Capture the cell that displays the provided text and extract its (X, Y) central coordinate. 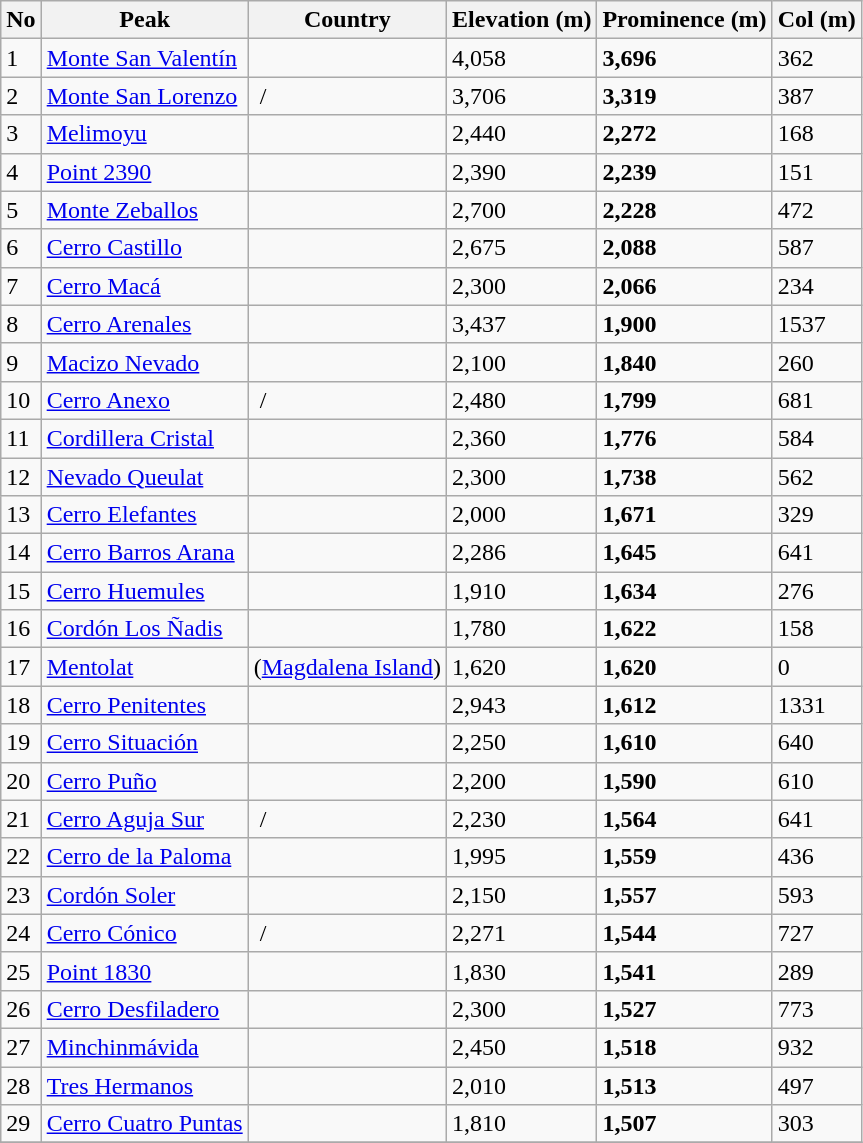
2,286 (522, 553)
2,360 (522, 438)
Cerro Huemules (144, 591)
3,319 (684, 96)
2,943 (522, 705)
5 (21, 210)
2,390 (522, 172)
Minchinmávida (144, 1047)
Monte San Valentín (144, 58)
587 (816, 248)
28 (21, 1085)
2,250 (522, 743)
2,066 (684, 286)
Cordón Soler (144, 895)
18 (21, 705)
2,228 (684, 210)
26 (21, 1009)
Cerro Anexo (144, 400)
1,645 (684, 553)
0 (816, 667)
Cerro Macá (144, 286)
Macizo Nevado (144, 362)
9 (21, 362)
1,507 (684, 1124)
Cerro Penitentes (144, 705)
24 (21, 933)
773 (816, 1009)
2,271 (522, 933)
681 (816, 400)
(Magdalena Island) (347, 667)
1,634 (684, 591)
11 (21, 438)
1,557 (684, 895)
2,480 (522, 400)
22 (21, 857)
Cerro Elefantes (144, 515)
1,622 (684, 629)
2,675 (522, 248)
3 (21, 134)
1,780 (522, 629)
362 (816, 58)
Cerro Desfiladero (144, 1009)
932 (816, 1047)
1,799 (684, 400)
Cordón Los Ñadis (144, 629)
8 (21, 324)
1,738 (684, 477)
2,088 (684, 248)
20 (21, 781)
436 (816, 857)
19 (21, 743)
562 (816, 477)
2,150 (522, 895)
Cerro Aguja Sur (144, 819)
1331 (816, 705)
16 (21, 629)
1,564 (684, 819)
Cerro Cuatro Puntas (144, 1124)
Point 2390 (144, 172)
Cerro Castillo (144, 248)
17 (21, 667)
1537 (816, 324)
168 (816, 134)
1,810 (522, 1124)
No (21, 20)
1,527 (684, 1009)
Cordillera Cristal (144, 438)
3,706 (522, 96)
276 (816, 591)
1,612 (684, 705)
1,518 (684, 1047)
2,700 (522, 210)
640 (816, 743)
Mentolat (144, 667)
2,010 (522, 1085)
Cerro Situación (144, 743)
1,544 (684, 933)
1,776 (684, 438)
2,440 (522, 134)
1,840 (684, 362)
4 (21, 172)
1,513 (684, 1085)
593 (816, 895)
2,100 (522, 362)
Cerro Puño (144, 781)
13 (21, 515)
7 (21, 286)
Monte San Lorenzo (144, 96)
Col (m) (816, 20)
727 (816, 933)
158 (816, 629)
Cerro Cónico (144, 933)
Melimoyu (144, 134)
1 (21, 58)
25 (21, 971)
1,541 (684, 971)
14 (21, 553)
1,671 (684, 515)
2,272 (684, 134)
2 (21, 96)
21 (21, 819)
1,559 (684, 857)
329 (816, 515)
234 (816, 286)
2,000 (522, 515)
Country (347, 20)
Prominence (m) (684, 20)
387 (816, 96)
Peak (144, 20)
29 (21, 1124)
12 (21, 477)
1,590 (684, 781)
Monte Zeballos (144, 210)
6 (21, 248)
151 (816, 172)
1,830 (522, 971)
584 (816, 438)
260 (816, 362)
23 (21, 895)
1,995 (522, 857)
15 (21, 591)
1,610 (684, 743)
303 (816, 1124)
Cerro Arenales (144, 324)
4,058 (522, 58)
10 (21, 400)
610 (816, 781)
2,230 (522, 819)
27 (21, 1047)
3,696 (684, 58)
Cerro de la Paloma (144, 857)
Cerro Barros Arana (144, 553)
1,900 (684, 324)
1,910 (522, 591)
472 (816, 210)
Nevado Queulat (144, 477)
Tres Hermanos (144, 1085)
3,437 (522, 324)
2,239 (684, 172)
Point 1830 (144, 971)
2,450 (522, 1047)
497 (816, 1085)
289 (816, 971)
Elevation (m) (522, 20)
2,200 (522, 781)
